Capture the cell that displays the provided text and extract its (x, y) central coordinate. 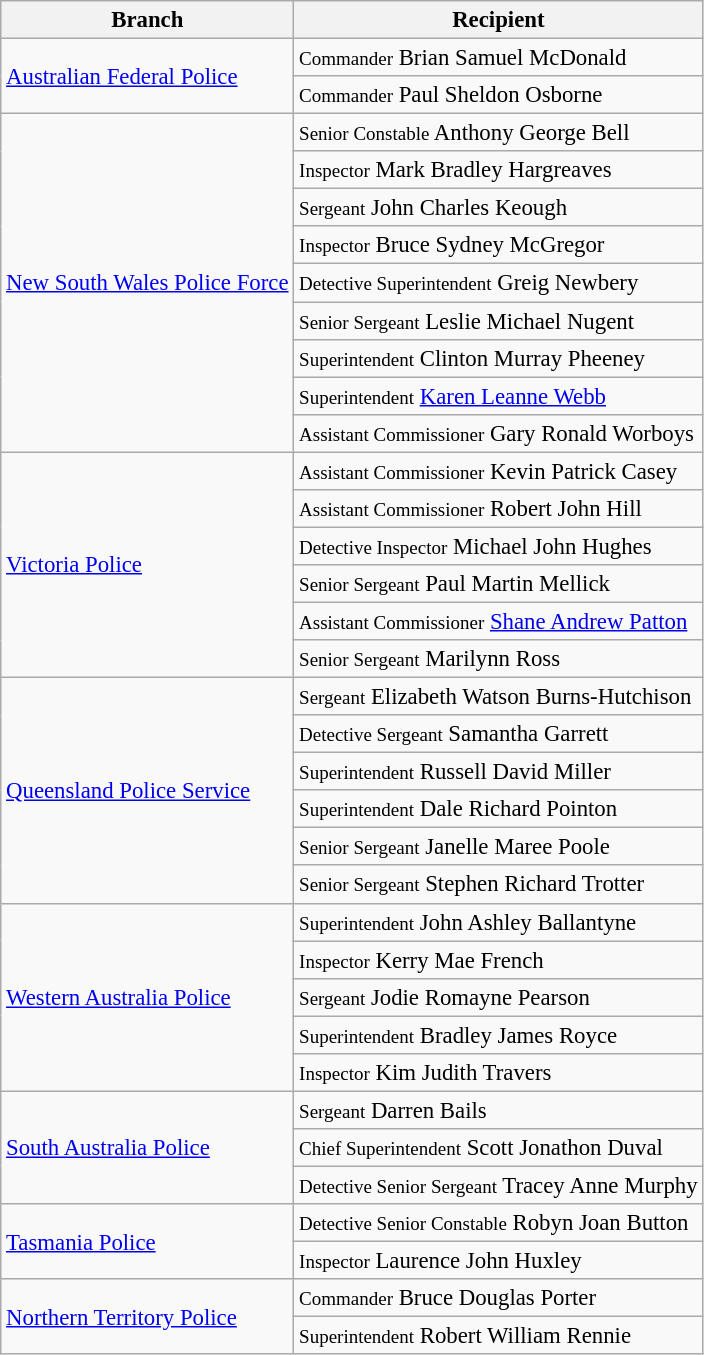
Senior Sergeant Janelle Maree Poole (498, 847)
Detective Inspector Michael John Hughes (498, 546)
Victoria Police (148, 565)
Assistant Commissioner Gary Ronald Worboys (498, 433)
Sergeant Elizabeth Watson Burns-Hutchison (498, 697)
Assistant Commissioner Robert John Hill (498, 509)
Superintendent Clinton Murray Pheeney (498, 358)
Branch (148, 20)
Commander Brian Samuel McDonald (498, 58)
Australian Federal Police (148, 76)
Inspector Kerry Mae French (498, 960)
Northern Territory Police (148, 1316)
Western Australia Police (148, 997)
Chief Superintendent Scott Jonathon Duval (498, 1148)
New South Wales Police Force (148, 283)
Sergeant Darren Bails (498, 1110)
Queensland Police Service (148, 791)
Senior Sergeant Marilynn Ross (498, 659)
Senior Sergeant Stephen Richard Trotter (498, 885)
South Australia Police (148, 1148)
Superintendent Robert William Rennie (498, 1336)
Recipient (498, 20)
Detective Superintendent Greig Newbery (498, 283)
Detective Senior Constable Robyn Joan Button (498, 1223)
Senior Sergeant Leslie Michael Nugent (498, 321)
Detective Senior Sergeant Tracey Anne Murphy (498, 1185)
Senior Constable Anthony George Bell (498, 133)
Sergeant John Charles Keough (498, 208)
Commander Bruce Douglas Porter (498, 1298)
Inspector Laurence John Huxley (498, 1261)
Superintendent Karen Leanne Webb (498, 396)
Inspector Bruce Sydney McGregor (498, 245)
Inspector Mark Bradley Hargreaves (498, 170)
Inspector Kim Judith Travers (498, 1073)
Senior Sergeant Paul Martin Mellick (498, 584)
Assistant Commissioner Kevin Patrick Casey (498, 471)
Superintendent Bradley James Royce (498, 1035)
Assistant Commissioner Shane Andrew Patton (498, 621)
Superintendent Dale Richard Pointon (498, 809)
Sergeant Jodie Romayne Pearson (498, 997)
Commander Paul Sheldon Osborne (498, 95)
Superintendent Russell David Miller (498, 772)
Detective Sergeant Samantha Garrett (498, 734)
Tasmania Police (148, 1242)
Superintendent John Ashley Ballantyne (498, 922)
